From the cell containing the given text, extract its center point as (x, y) coordinate. 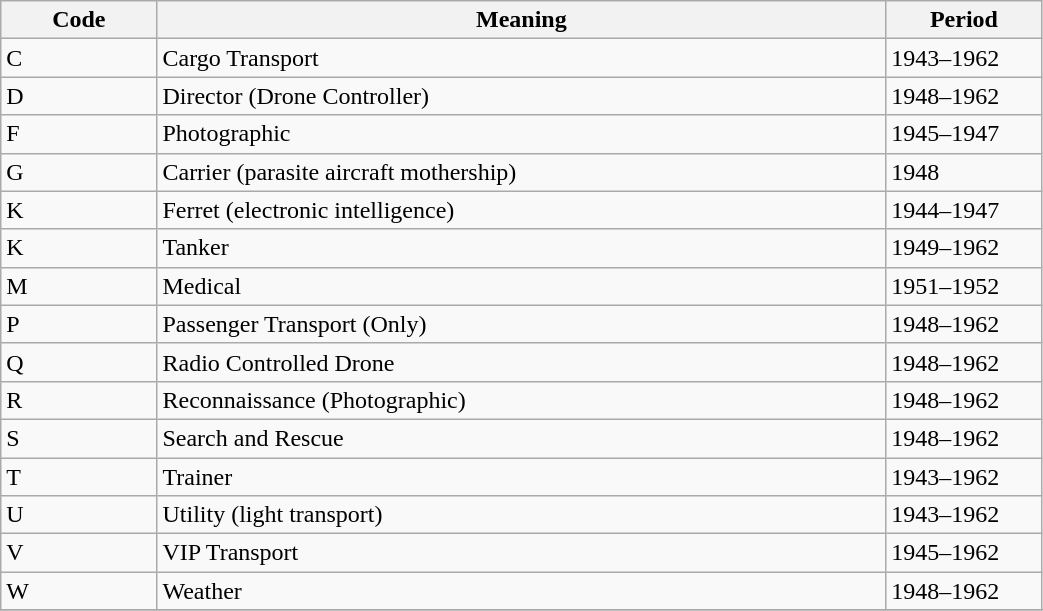
Medical (522, 286)
Photographic (522, 134)
Ferret (electronic intelligence) (522, 210)
T (79, 477)
1945–1962 (964, 553)
1944–1947 (964, 210)
D (79, 96)
Tanker (522, 248)
Reconnaissance (Photographic) (522, 400)
Carrier (parasite aircraft mothership) (522, 172)
1951–1952 (964, 286)
1949–1962 (964, 248)
P (79, 324)
F (79, 134)
U (79, 515)
Director (Drone Controller) (522, 96)
C (79, 58)
Q (79, 362)
Meaning (522, 20)
R (79, 400)
Period (964, 20)
Cargo Transport (522, 58)
W (79, 591)
G (79, 172)
Radio Controlled Drone (522, 362)
Code (79, 20)
Search and Rescue (522, 438)
Passenger Transport (Only) (522, 324)
VIP Transport (522, 553)
M (79, 286)
1945–1947 (964, 134)
Utility (light transport) (522, 515)
V (79, 553)
Trainer (522, 477)
Weather (522, 591)
1948 (964, 172)
S (79, 438)
